Find where the given text appears and provide that cell's center as [X, Y] coordinate. 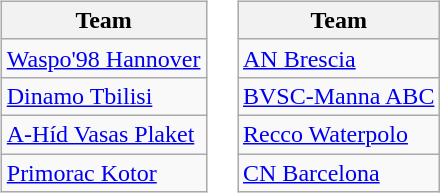
AN Brescia [339, 58]
Primorac Kotor [104, 173]
Recco Waterpolo [339, 134]
CN Barcelona [339, 173]
Waspo'98 Hannover [104, 58]
BVSC-Manna ABC [339, 96]
A-Híd Vasas Plaket [104, 134]
Dinamo Tbilisi [104, 96]
